Pinpoint the cell where the given text exists, returning its [X, Y] midpoint coordinate. 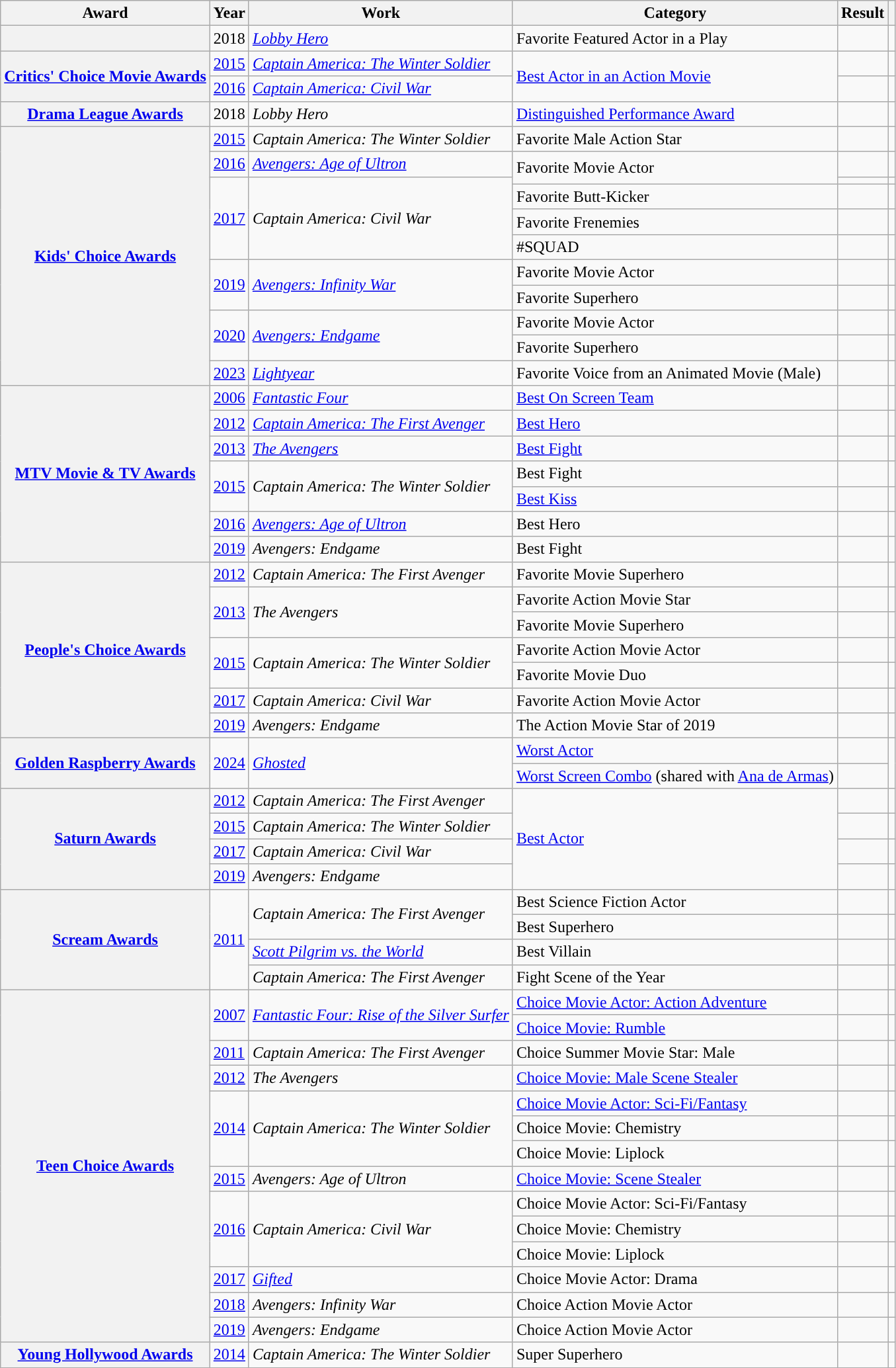
Award [106, 13]
#SQUAD [674, 247]
Worst Screen Combo (shared with Ana de Armas) [674, 776]
Kids' Choice Awards [106, 256]
2024 [229, 763]
Best Villain [674, 952]
Year [229, 13]
Best Superhero [674, 927]
Gifted [381, 1279]
People's Choice Awards [106, 650]
Golden Raspberry Awards [106, 763]
Favorite Action Movie Star [674, 599]
Critics' Choice Movie Awards [106, 76]
Ghosted [381, 763]
Category [674, 13]
Distinguished Performance Award [674, 114]
Best On Screen Team [674, 398]
Choice Movie: Rumble [674, 1027]
Teen Choice Awards [106, 1166]
Favorite Butt-Kicker [674, 196]
Fight Scene of the Year [674, 977]
Choice Movie: Scene Stealer [674, 1179]
Fantastic Four: Rise of the Silver Surfer [381, 1015]
Favorite Male Action Star [674, 139]
Super Superhero [674, 1355]
2023 [229, 373]
Best Kiss [674, 499]
Young Hollywood Awards [106, 1355]
The Action Movie Star of 2019 [674, 726]
Favorite Movie Duo [674, 675]
Choice Movie Actor: Action Adventure [674, 1002]
2006 [229, 398]
Best Science Fiction Actor [674, 902]
Work [381, 13]
MTV Movie & TV Awards [106, 474]
Drama League Awards [106, 114]
Choice Summer Movie Star: Male [674, 1052]
Best Actor [674, 839]
Best Actor in an Action Movie [674, 76]
Favorite Voice from an Animated Movie (Male) [674, 373]
Scott Pilgrim vs. the World [381, 952]
Worst Actor [674, 751]
Favorite Featured Actor in a Play [674, 38]
Result [862, 13]
Choice Movie: Male Scene Stealer [674, 1078]
2007 [229, 1015]
Scream Awards [106, 939]
Lightyear [381, 373]
Saturn Awards [106, 839]
Favorite Frenemies [674, 222]
Fantastic Four [381, 398]
Choice Movie Actor: Drama [674, 1279]
2020 [229, 335]
